Pinpoint the cell where the given text exists, returning its [X, Y] midpoint coordinate. 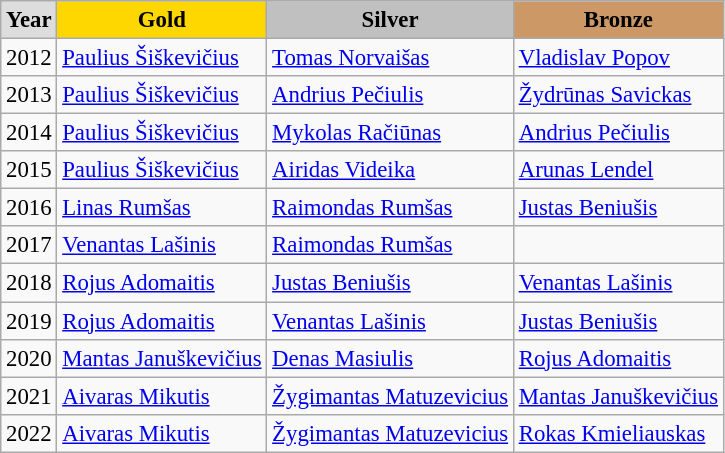
2020 [29, 358]
2016 [29, 208]
Silver [390, 20]
Bronze [618, 20]
Arunas Lendel [618, 170]
Mykolas Račiūnas [390, 133]
2019 [29, 321]
2018 [29, 283]
2014 [29, 133]
2021 [29, 396]
Linas Rumšas [162, 208]
Rokas Kmieliauskas [618, 433]
2012 [29, 58]
Year [29, 20]
2017 [29, 245]
2022 [29, 433]
2013 [29, 95]
Airidas Videika [390, 170]
2015 [29, 170]
Gold [162, 20]
Denas Masiulis [390, 358]
Žydrūnas Savickas [618, 95]
Vladislav Popov [618, 58]
Tomas Norvaišas [390, 58]
